Locate the cell with the specified text and output its (x, y) center coordinate. 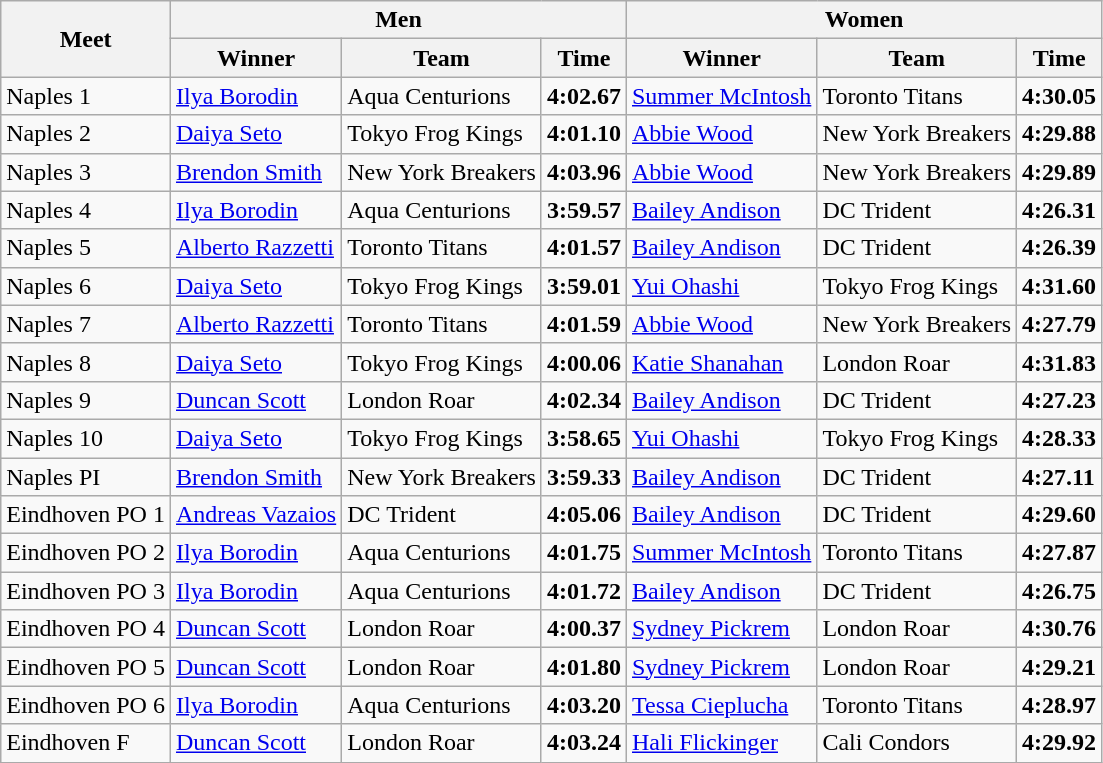
Tessa Cieplucha (721, 705)
4:03.20 (584, 705)
4:01.75 (584, 553)
Naples 5 (86, 248)
4:28.97 (1060, 705)
4:26.39 (1060, 248)
4:02.34 (584, 400)
Katie Shanahan (721, 362)
4:01.10 (584, 134)
Women (864, 20)
4:29.92 (1060, 743)
4:29.88 (1060, 134)
Eindhoven PO 4 (86, 629)
Naples 3 (86, 172)
Eindhoven PO 2 (86, 553)
Naples PI (86, 477)
Naples 1 (86, 96)
Eindhoven PO 3 (86, 591)
4:30.05 (1060, 96)
4:01.59 (584, 324)
4:26.31 (1060, 210)
4:01.72 (584, 591)
4:29.89 (1060, 172)
4:27.87 (1060, 553)
4:27.79 (1060, 324)
3:59.01 (584, 286)
4:00.06 (584, 362)
Men (398, 20)
4:29.60 (1060, 515)
Naples 7 (86, 324)
4:26.75 (1060, 591)
4:28.33 (1060, 438)
Eindhoven PO 5 (86, 667)
4:01.80 (584, 667)
Hali Flickinger (721, 743)
Naples 2 (86, 134)
4:01.57 (584, 248)
Andreas Vazaios (256, 515)
4:29.21 (1060, 667)
4:03.24 (584, 743)
4:31.60 (1060, 286)
Naples 4 (86, 210)
Cali Condors (917, 743)
Naples 9 (86, 400)
4:03.96 (584, 172)
4:27.11 (1060, 477)
3:59.33 (584, 477)
4:31.83 (1060, 362)
4:05.06 (584, 515)
Naples 10 (86, 438)
4:27.23 (1060, 400)
4:30.76 (1060, 629)
Eindhoven F (86, 743)
4:02.67 (584, 96)
Eindhoven PO 6 (86, 705)
Eindhoven PO 1 (86, 515)
Naples 6 (86, 286)
Meet (86, 39)
3:59.57 (584, 210)
Naples 8 (86, 362)
4:00.37 (584, 629)
3:58.65 (584, 438)
